Return [x, y] of the center of cell containing provided text 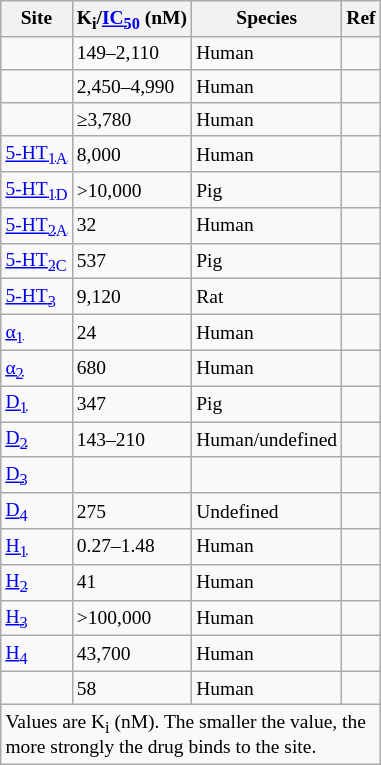
2,450–4,990 [132, 86]
D4 [36, 511]
24 [132, 333]
Rat [267, 297]
5-HT2A [36, 226]
41 [132, 582]
5-HT1A [36, 154]
H4 [36, 654]
9,120 [132, 297]
275 [132, 511]
149–2,110 [132, 52]
α2 [36, 368]
Human/undefined [267, 440]
8,000 [132, 154]
Species [267, 19]
43,700 [132, 654]
Site [36, 19]
5-HT3 [36, 297]
H1 [36, 547]
680 [132, 368]
0.27–1.48 [132, 547]
H3 [36, 618]
5-HT2C [36, 261]
D1 [36, 404]
Ref [362, 19]
537 [132, 261]
5-HT1D [36, 190]
D3 [36, 475]
H2 [36, 582]
347 [132, 404]
≥3,780 [132, 120]
Values are Ki (nM). The smaller the value, the more strongly the drug binds to the site. [191, 735]
>100,000 [132, 618]
Undefined [267, 511]
>10,000 [132, 190]
58 [132, 688]
143–210 [132, 440]
α1 [36, 333]
D2 [36, 440]
Ki/IC50 (nM) [132, 19]
32 [132, 226]
